Identify which cell holds the provided text, then report its (x, y) central coordinate. 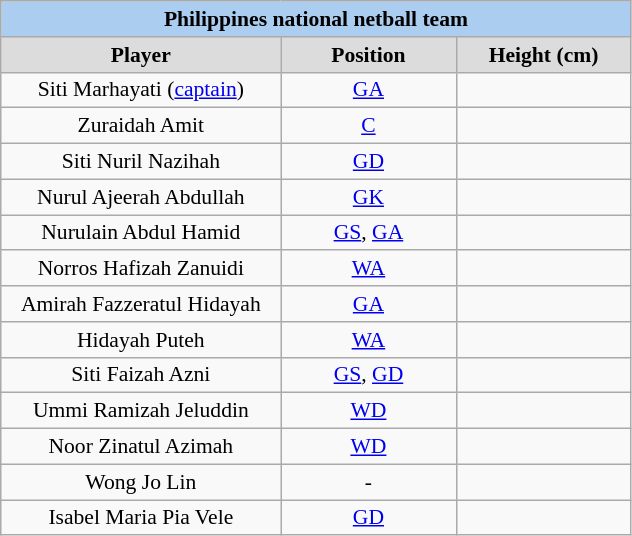
Wong Jo Lin (141, 482)
GS, GD (368, 375)
Siti Faizah Azni (141, 375)
Siti Marhayati (captain) (141, 90)
Siti Nuril Nazihah (141, 162)
Norros Hafizah Zanuidi (141, 269)
- (368, 482)
Hidayah Puteh (141, 340)
Ummi Ramizah Jeluddin (141, 411)
Isabel Maria Pia Vele (141, 518)
GS, GA (368, 233)
Player (141, 55)
Amirah Fazzeratul Hidayah (141, 304)
Position (368, 55)
GK (368, 197)
Nurul Ajeerah Abdullah (141, 197)
Noor Zinatul Azimah (141, 447)
Philippines national netball team (316, 19)
Nurulain Abdul Hamid (141, 233)
Height (cm) (544, 55)
Zuraidah Amit (141, 126)
C (368, 126)
